Extract the [X, Y] coordinate from the center of the cell holding the provided text.  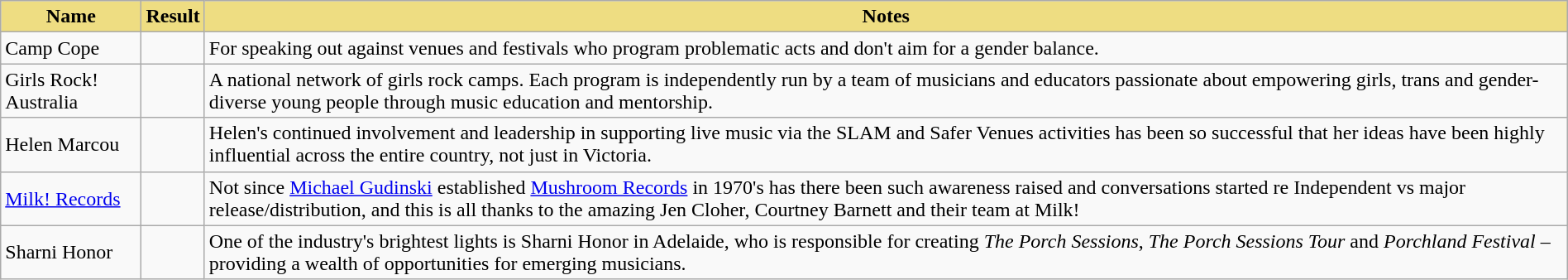
Sharni Honor [71, 252]
Camp Cope [71, 48]
Result [173, 17]
Name [71, 17]
Milk! Records [71, 199]
Notes [886, 17]
Helen Marcou [71, 144]
For speaking out against venues and festivals who program problematic acts and don't aim for a gender balance. [886, 48]
Girls Rock! Australia [71, 91]
